Find where the given text appears and provide that cell's center as [x, y] coordinate. 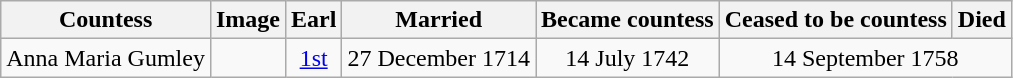
Married [439, 20]
Image [248, 20]
Countess [106, 20]
Died [982, 20]
27 December 1714 [439, 58]
14 September 1758 [865, 58]
Ceased to be countess [836, 20]
Anna Maria Gumley [106, 58]
Became countess [628, 20]
Earl [313, 20]
1st [313, 58]
14 July 1742 [628, 58]
